Return the [X, Y] coordinate for the center point of the cell that contains the specified text.  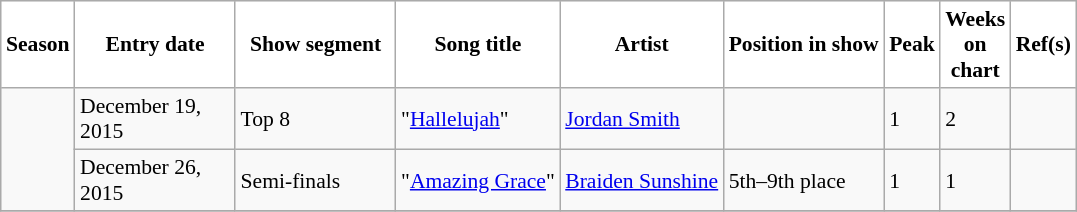
Weeksonchart [975, 44]
"Amazing Grace" [478, 181]
Entry date [155, 44]
5th–9th place [803, 181]
Semi-finals [315, 181]
2 [975, 119]
Peak [912, 44]
Jordan Smith [642, 119]
Song title [478, 44]
Season [38, 44]
December 19, 2015 [155, 119]
Ref(s) [1043, 44]
Top 8 [315, 119]
"Hallelujah" [478, 119]
Show segment [315, 44]
December 26, 2015 [155, 181]
Braiden Sunshine [642, 181]
Position in show [803, 44]
Artist [642, 44]
